Provide the (X, Y) coordinate of the cell's center where the given text is located.  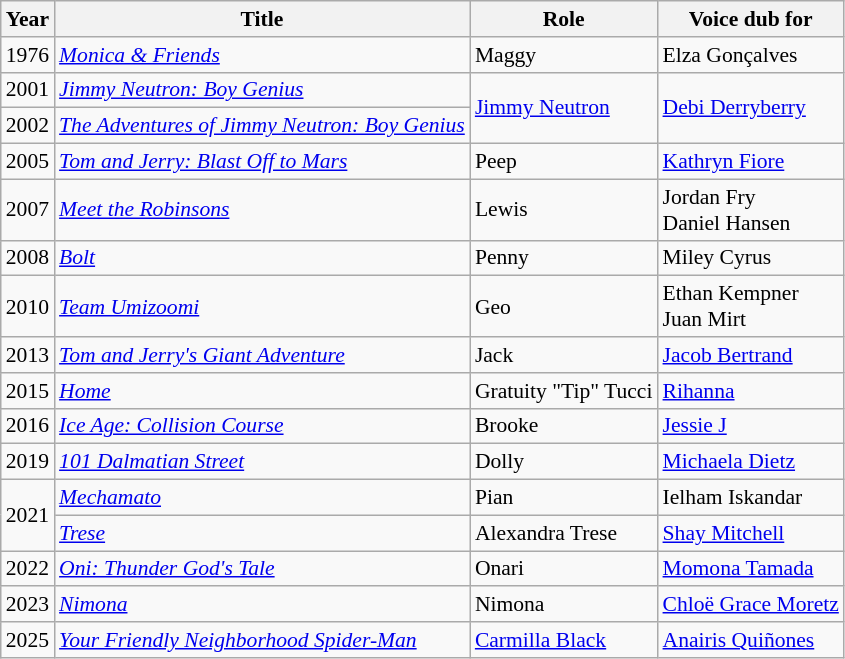
Your Friendly Neighborhood Spider-Man (262, 640)
2008 (28, 258)
1976 (28, 55)
Momona Tamada (751, 569)
Debi Derryberry (751, 108)
Jacob Bertrand (751, 355)
Shay Mitchell (751, 533)
Pian (564, 498)
Elza Gonçalves (751, 55)
Trese (262, 533)
Voice dub for (751, 19)
Lewis (564, 210)
Miley Cyrus (751, 258)
2016 (28, 426)
Jessie J (751, 426)
Anairis Quiñones (751, 640)
Monica & Friends (262, 55)
2007 (28, 210)
Tom and Jerry: Blast Off to Mars (262, 162)
Geo (564, 306)
Meet the Robinsons (262, 210)
Ice Age: Collision Course (262, 426)
Dolly (564, 462)
Ielham Iskandar (751, 498)
Bolt (262, 258)
2021 (28, 516)
2019 (28, 462)
Jack (564, 355)
Jordan FryDaniel Hansen (751, 210)
2002 (28, 126)
Kathryn Fiore (751, 162)
Team Umizoomi (262, 306)
Mechamato (262, 498)
Michaela Dietz (751, 462)
101 Dalmatian Street (262, 462)
Tom and Jerry's Giant Adventure (262, 355)
Title (262, 19)
Chloë Grace Moretz (751, 605)
Year (28, 19)
Alexandra Trese (564, 533)
Carmilla Black (564, 640)
Gratuity "Tip" Tucci (564, 391)
2001 (28, 90)
Jimmy Neutron (564, 108)
Home (262, 391)
Ethan KempnerJuan Mirt (751, 306)
2013 (28, 355)
Onari (564, 569)
2022 (28, 569)
Rihanna (751, 391)
Jimmy Neutron: Boy Genius (262, 90)
2005 (28, 162)
Brooke (564, 426)
Maggy (564, 55)
The Adventures of Jimmy Neutron: Boy Genius (262, 126)
Oni: Thunder God's Tale (262, 569)
Penny (564, 258)
2015 (28, 391)
Role (564, 19)
Peep (564, 162)
2025 (28, 640)
2023 (28, 605)
2010 (28, 306)
